Capture the cell that displays the provided text and extract its [x, y] central coordinate. 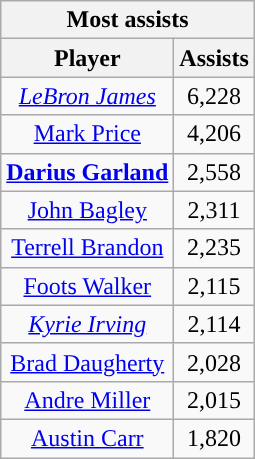
Most assists [128, 20]
2,235 [214, 248]
2,028 [214, 362]
1,820 [214, 438]
4,206 [214, 134]
2,015 [214, 400]
Kyrie Irving [88, 324]
Austin Carr [88, 438]
2,114 [214, 324]
2,558 [214, 172]
2,311 [214, 210]
Assists [214, 58]
Mark Price [88, 134]
Foots Walker [88, 286]
Brad Daugherty [88, 362]
6,228 [214, 96]
John Bagley [88, 210]
Andre Miller [88, 400]
2,115 [214, 286]
Terrell Brandon [88, 248]
LeBron James [88, 96]
Darius Garland [88, 172]
Player [88, 58]
